Pinpoint the cell where the given text exists, returning its [X, Y] midpoint coordinate. 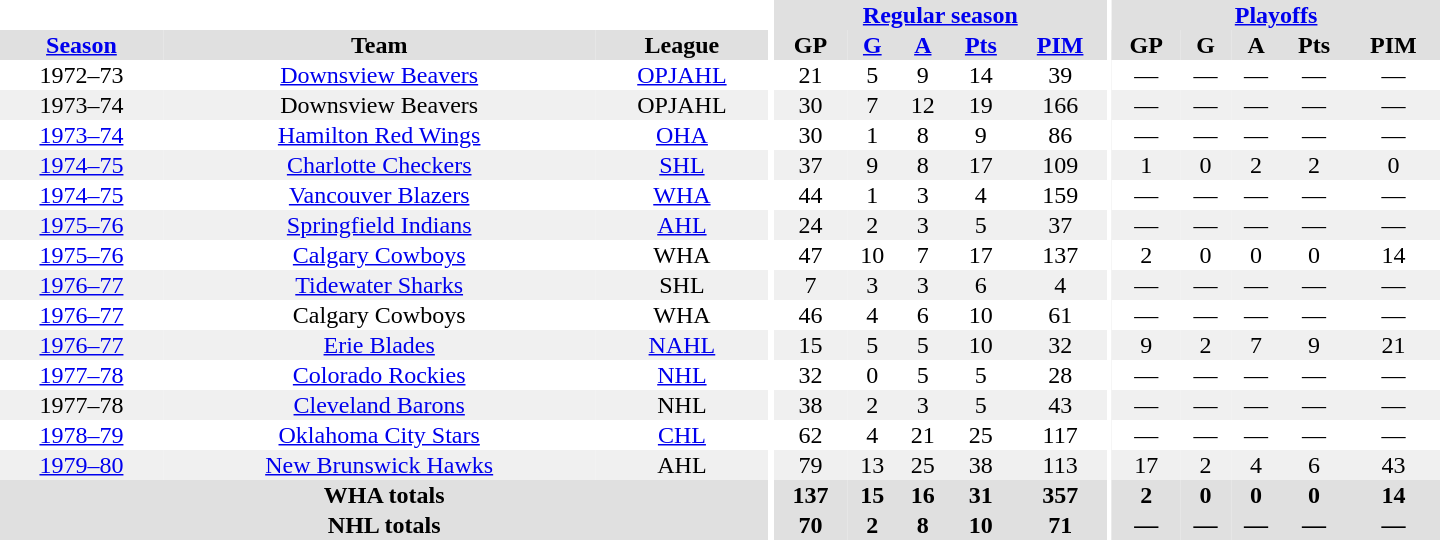
71 [1060, 525]
1978–79 [82, 435]
OHA [682, 135]
28 [1060, 375]
13 [872, 465]
62 [810, 435]
16 [924, 495]
357 [1060, 495]
Hamilton Red Wings [380, 135]
1972–73 [82, 75]
61 [1060, 315]
117 [1060, 435]
Team [380, 45]
31 [981, 495]
24 [810, 225]
86 [1060, 135]
Regular season [940, 15]
47 [810, 255]
39 [1060, 75]
Springfield Indians [380, 225]
NAHL [682, 345]
WHA totals [384, 495]
46 [810, 315]
CHL [682, 435]
Colorado Rockies [380, 375]
Oklahoma City Stars [380, 435]
NHL totals [384, 525]
12 [924, 105]
Playoffs [1276, 15]
New Brunswick Hawks [380, 465]
Tidewater Sharks [380, 285]
1979–80 [82, 465]
109 [1060, 165]
70 [810, 525]
19 [981, 105]
166 [1060, 105]
League [682, 45]
113 [1060, 465]
Season [82, 45]
79 [810, 465]
Vancouver Blazers [380, 195]
Charlotte Checkers [380, 165]
44 [810, 195]
159 [1060, 195]
Cleveland Barons [380, 405]
Erie Blades [380, 345]
